Detect which cell encompasses the target text, then output its (x, y) center coordinate. 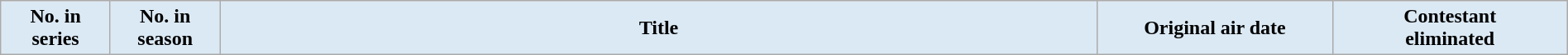
Title (658, 28)
No. inseries (56, 28)
No. inseason (165, 28)
Original air date (1215, 28)
Contestanteliminated (1450, 28)
